Find where the given text appears and provide that cell's center as [X, Y] coordinate. 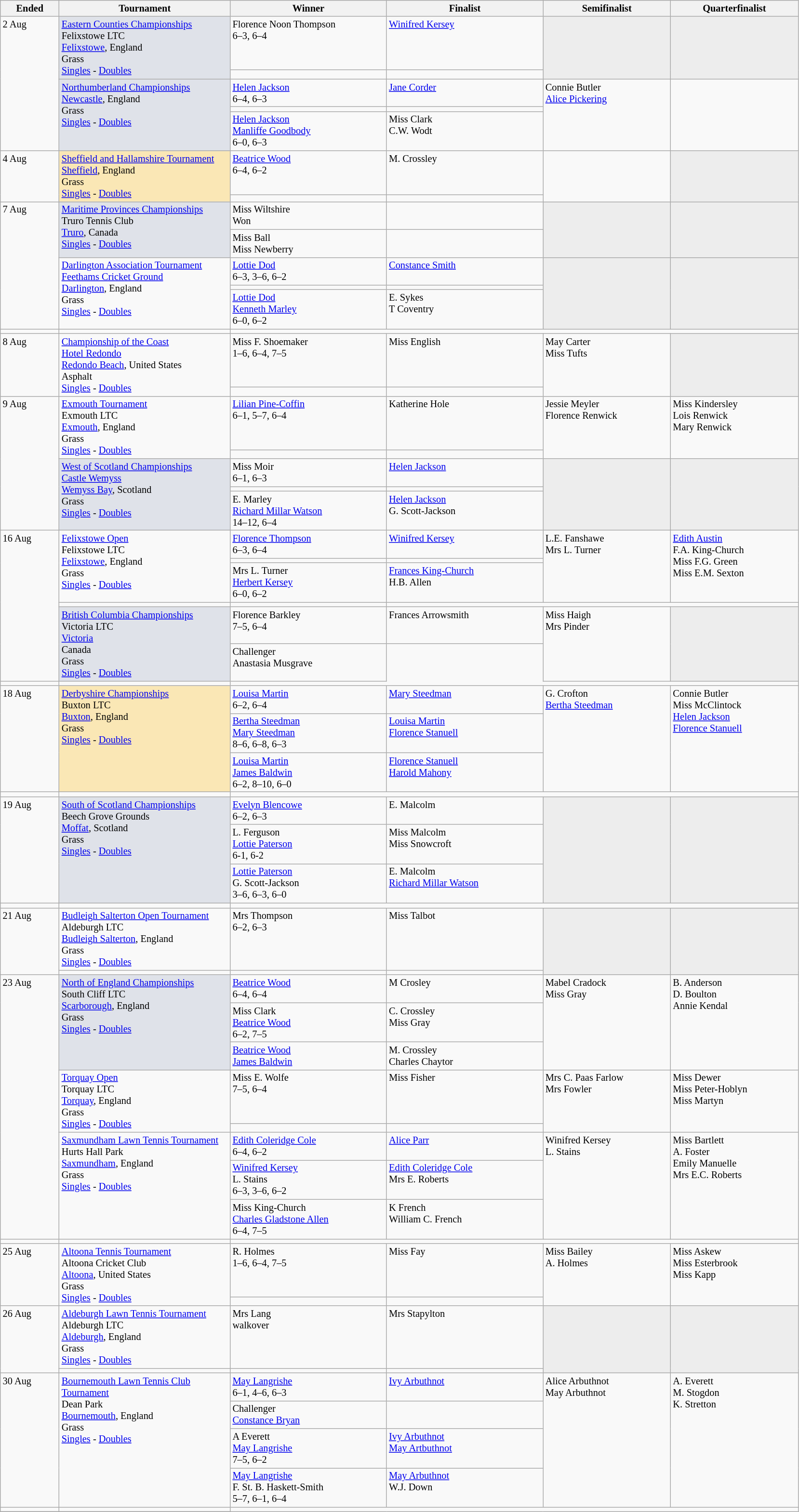
E. Sykes T Coventry [465, 309]
Miss Bartlett A. Foster Emily Manuelle Mrs E.C. Roberts [734, 1185]
Frances King-Church H.B. Allen [465, 583]
Miss Clark C.W. Wodt [465, 131]
Challenger Constance Bryan [308, 1415]
Miss Kindersley Lois Renwick Mary Renwick [734, 427]
Winner [308, 8]
18 Aug [30, 738]
Challenger Anastasia Musgrave [308, 662]
Constance Smith [465, 271]
Miss Malcolm Miss Snowcroft [465, 844]
Torquay OpenTorquay LTCTorquay, EnglandGrassSingles - Doubles [145, 1101]
Jane Corder [465, 93]
Semifinalist [607, 8]
Miss Fay [465, 1270]
Mrs Langwalkover [308, 1337]
Frances Arrowsmith [465, 625]
23 Aug [30, 1107]
Helen Jackson Manliffe Goodbody6–0, 6–3 [308, 131]
Florence Noon Thompson6–3, 6–4 [308, 43]
Edith Coleridge Cole Mrs E. Roberts [465, 1180]
Alice Parr [465, 1146]
Edith Coleridge Cole6–4, 6–2 [308, 1146]
Sheffield and Hallamshire TournamentSheffield, EnglandGrassSingles - Doubles [145, 176]
L.E. Fanshawe Mrs L. Turner [607, 566]
Maritime Provinces ChampionshipsTruro Tennis ClubTruro, CanadaSingles - Doubles [145, 229]
Ivy Arbuthnot [465, 1387]
E. Marley Richard Millar Watson14–12, 6–4 [308, 511]
Louisa Martin6–2, 6–4 [308, 699]
C. Crossley Miss Gray [465, 1022]
Ended [30, 8]
A Everett May Langrishe7–5, 6–2 [308, 1448]
Quarterfinalist [734, 8]
Winifred Kersey L. Stains [607, 1185]
Miss Ball Miss Newberry [308, 243]
Bertha Steedman Mary Steedman8–6, 6–8, 6–3 [308, 733]
May Langrishe6–1, 4–6, 6–3 [308, 1387]
B. Anderson D. Boulton Annie Kendal [734, 1022]
Katherine Hole [465, 423]
May Arbuthnot W.J. Down [465, 1487]
Florence Thompson6–3, 6–4 [308, 544]
Finalist [465, 8]
Mrs Thompson6–2, 6–3 [308, 939]
Championship of the CoastHotel RedondoRedondo Beach, United StatesAsphaltSingles - Doubles [145, 365]
Lottie Dod Kenneth Marley6–0, 6–2 [308, 309]
Miss King-Church Charles Gladstone Allen6–4, 7–5 [308, 1219]
Lilian Pine-Coffin6–1, 5–7, 6–4 [308, 423]
Miss Clark Beatrice Wood6–2, 7–5 [308, 1022]
Altoona Tennis TournamentAltoona Cricket ClubAltoona, United StatesGrassSingles - Doubles [145, 1274]
R. Holmes1–6, 6–4, 7–5 [308, 1270]
Saxmundham Lawn Tennis TournamentHurts Hall ParkSaxmundham, EnglandGrassSingles - Doubles [145, 1185]
May Langrishe F. St. B. Haskett-Smith5–7, 6–1, 6–4 [308, 1487]
Evelyn Blencowe6–2, 6–3 [308, 810]
Lottie Paterson G. Scott-Jackson3–6, 6–3, 6–0 [308, 883]
Mary Steedman [465, 699]
26 Aug [30, 1340]
K French William C. French [465, 1219]
Mrs C. Paas Farlow Mrs Fowler [607, 1101]
Mrs L. Turner Herbert Kersey6–0, 6–2 [308, 583]
Miss Fisher [465, 1097]
Beatrice Wood6–4, 6–4 [308, 989]
G. Crofton Bertha Steedman [607, 738]
A. Everett M. Stogdon K. Stretton [734, 1440]
British Columbia ChampionshipsVictoria LTCVictoria CanadaGrassSingles - Doubles [145, 644]
8 Aug [30, 365]
Darlington Association TournamentFeethams Cricket GroundDarlington, EnglandGrassSingles - Doubles [145, 293]
May Carter Miss Tufts [607, 365]
Edith Austin F.A. King-Church Miss F.G. Green Miss E.M. Sexton [734, 566]
25 Aug [30, 1274]
West of Scotland ChampionshipsCastle WemyssWemyss Bay, ScotlandGrassSingles - Doubles [145, 494]
Miss Haigh Mrs Pinder [607, 644]
Miss Dewer Miss Peter-Hoblyn Miss Martyn [734, 1101]
9 Aug [30, 464]
E. Malcolm [465, 810]
2 Aug [30, 84]
Miss F. Shoemaker1–6, 6–4, 7–5 [308, 360]
Connie Butler Miss McClintock Helen Jackson Florence Stanuell [734, 738]
Aldeburgh Lawn Tennis TournamentAldeburgh LTCAldeburgh, EnglandGrassSingles - Doubles [145, 1337]
Louisa Martin James Baldwin6–2, 8–10, 6–0 [308, 772]
Northumberland ChampionshipsNewcastle, EnglandGrassSingles - Doubles [145, 115]
North of England ChampionshipsSouth Cliff LTCScarborough, EnglandGrassSingles - Doubles [145, 1022]
Miss Askew Miss Esterbrook Miss Kapp [734, 1274]
Helen Jackson [465, 473]
E. Malcolm Richard Millar Watson [465, 883]
Helen Jackson6–4, 6–3 [308, 93]
Ivy Arbuthnot May Artbuthnot [465, 1448]
Mabel Cradock Miss Gray [607, 1022]
Alice Arbuthnot May Arbuthnot [607, 1440]
Florence Barkley7–5, 6–4 [308, 625]
L. Ferguson Lottie Paterson6-1, 6-2 [308, 844]
Tournament [145, 8]
Miss E. Wolfe7–5, 6–4 [308, 1097]
South of Scotland ChampionshipsBeech Grove GroundsMoffat, ScotlandGrassSingles - Doubles [145, 850]
Mrs Stapylton [465, 1337]
Eastern Counties ChampionshipsFelixstowe LTCFelixstowe, EnglandGrassSingles - Doubles [145, 48]
Louisa Martin Florence Stanuell [465, 733]
Miss WiltshireWon [308, 215]
Helen Jackson G. Scott-Jackson [465, 511]
21 Aug [30, 942]
Exmouth TournamentExmouth LTCExmouth, EnglandGrassSingles - Doubles [145, 427]
16 Aug [30, 605]
7 Aug [30, 265]
Miss Moir6–1, 6–3 [308, 473]
Lottie Dod6–3, 3–6, 6–2 [308, 271]
Winifred Kersey L. Stains6–3, 3–6, 6–2 [308, 1180]
Bournemouth Lawn Tennis Club TournamentDean ParkBournemouth, EnglandGrassSingles - Doubles [145, 1440]
M Crosley [465, 989]
30 Aug [30, 1440]
M. Crossley Charles Chaytor [465, 1056]
Florence Stanuell Harold Mahony [465, 772]
Felixstowe OpenFelixstowe LTCFelixstowe, EnglandGrassSingles - Doubles [145, 566]
Beatrice Wood6–4, 6–2 [308, 172]
M. Crossley [465, 172]
Jessie Meyler Florence Renwick [607, 427]
Connie Butler Alice Pickering [607, 115]
Beatrice Wood James Baldwin [308, 1056]
Miss Talbot [465, 939]
Miss Bailey A. Holmes [607, 1274]
4 Aug [30, 176]
19 Aug [30, 850]
Miss English [465, 360]
Budleigh Salterton Open Tournament Aldeburgh LTCBudleigh Salterton, EnglandGrassSingles - Doubles [145, 939]
Derbyshire ChampionshipsBuxton LTCBuxton, EnglandGrassSingles - Doubles [145, 738]
